Return the [x, y] coordinate for the center point of the cell that contains the specified text.  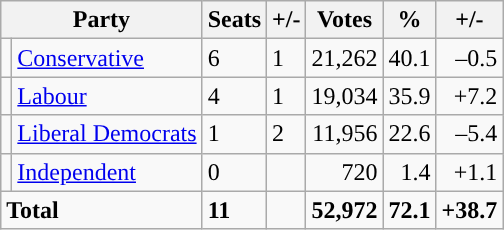
Independent [107, 172]
52,972 [344, 210]
19,034 [344, 96]
720 [344, 172]
11 [234, 210]
22.6 [410, 134]
40.1 [410, 58]
+1.1 [470, 172]
2 [286, 134]
35.9 [410, 96]
+38.7 [470, 210]
21,262 [344, 58]
Party [102, 20]
Conservative [107, 58]
0 [234, 172]
72.1 [410, 210]
Labour [107, 96]
–5.4 [470, 134]
Total [102, 210]
11,956 [344, 134]
1.4 [410, 172]
4 [234, 96]
–0.5 [470, 58]
Votes [344, 20]
Seats [234, 20]
% [410, 20]
Liberal Democrats [107, 134]
+7.2 [470, 96]
6 [234, 58]
